Extract the [x, y] coordinate from the center of the cell holding the provided text.  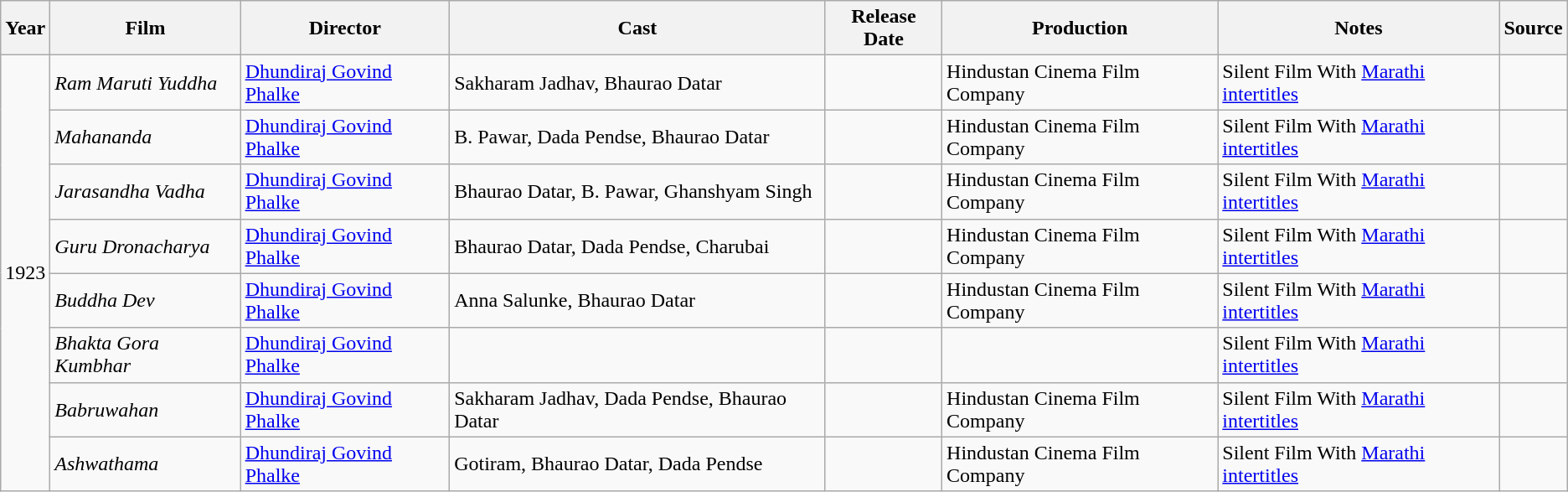
Notes [1359, 28]
Gotiram, Bhaurao Datar, Dada Pendse [638, 464]
Anna Salunke, Bhaurao Datar [638, 300]
Cast [638, 28]
Bhakta Gora Kumbhar [146, 355]
Release Date [883, 28]
Source [1533, 28]
Sakharam Jadhav, Bhaurao Datar [638, 82]
Babruwahan [146, 409]
Ram Maruti Yuddha [146, 82]
Bhaurao Datar, Dada Pendse, Charubai [638, 246]
Year [25, 28]
Director [345, 28]
Buddha Dev [146, 300]
Jarasandha Vadha [146, 191]
1923 [25, 273]
Mahananda [146, 137]
Film [146, 28]
Production [1081, 28]
Guru Dronacharya [146, 246]
Ashwathama [146, 464]
B. Pawar, Dada Pendse, Bhaurao Datar [638, 137]
Sakharam Jadhav, Dada Pendse, Bhaurao Datar [638, 409]
Bhaurao Datar, B. Pawar, Ghanshyam Singh [638, 191]
